Capture the cell that displays the provided text and extract its [x, y] central coordinate. 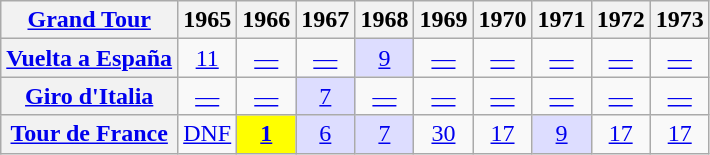
11 [208, 58]
DNF [208, 134]
30 [444, 134]
1 [266, 134]
1968 [384, 20]
1966 [266, 20]
1971 [562, 20]
1970 [502, 20]
Vuelta a España [90, 58]
6 [326, 134]
1972 [620, 20]
1969 [444, 20]
Giro d'Italia [90, 96]
1965 [208, 20]
Tour de France [90, 134]
Grand Tour [90, 20]
1967 [326, 20]
1973 [680, 20]
